Capture the cell that displays the provided text and extract its (x, y) central coordinate. 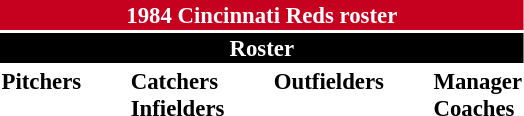
Roster (262, 48)
1984 Cincinnati Reds roster (262, 15)
